Return [x, y] of the center of cell containing provided text 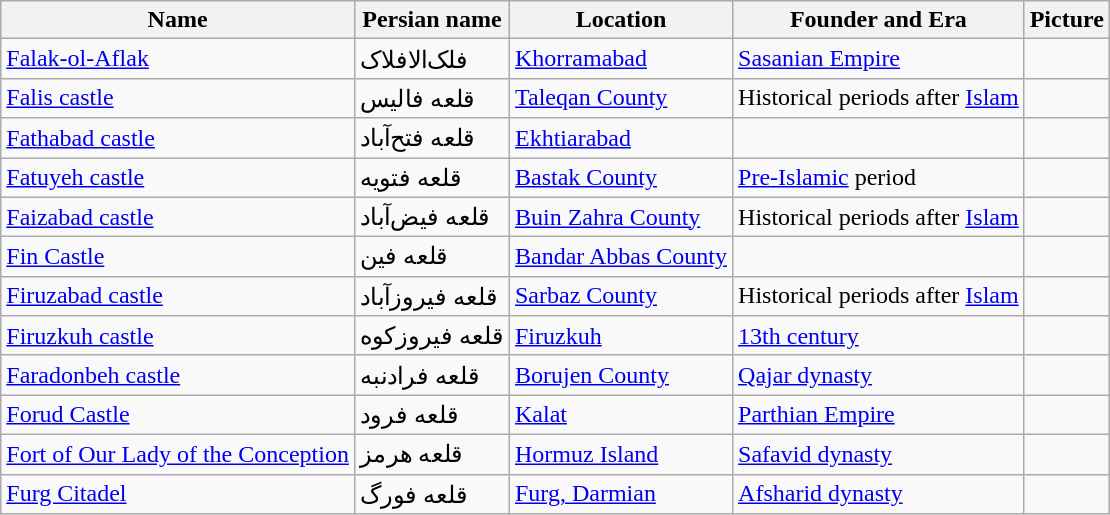
Borujen County [620, 375]
Location [620, 20]
قلعه فیض‌آباد [432, 217]
Name [178, 20]
Falis castle [178, 98]
Qajar dynasty [879, 375]
Parthian Empire [879, 415]
قلعه فرادنبه [432, 375]
Forud Castle [178, 415]
قلعه فیروزآباد [432, 296]
Fathabad castle [178, 138]
قلعه فیروزکوه [432, 336]
Faizabad castle [178, 217]
Sasanian Empire [879, 59]
Bandar Abbas County [620, 257]
Faradonbeh castle [178, 375]
Khorramabad [620, 59]
قلعه فورگ [432, 494]
Falak-ol-Aflak [178, 59]
Kalat [620, 415]
Buin Zahra County [620, 217]
Persian name [432, 20]
قلعه فین [432, 257]
Furg, Darmian [620, 494]
قلعه فتح‌آباد [432, 138]
Sarbaz County [620, 296]
Picture [1066, 20]
Ekhtiarabad [620, 138]
Founder and Era [879, 20]
Taleqan County [620, 98]
Furg Citadel [178, 494]
Safavid dynasty [879, 454]
Pre-Islamic period [879, 178]
Afsharid dynasty [879, 494]
قلعه هرمز [432, 454]
Fin Castle [178, 257]
13th century [879, 336]
قلعه فالیس [432, 98]
قلعه فتویه [432, 178]
فلک‌الافلاک [432, 59]
Firuzkuh [620, 336]
Hormuz Island [620, 454]
Firuzkuh castle [178, 336]
قلعه فرود [432, 415]
Fort of Our Lady of the Conception [178, 454]
Fatuyeh castle [178, 178]
Firuzabad castle [178, 296]
Bastak County [620, 178]
